Locate the cell with the specified text and output its (x, y) center coordinate. 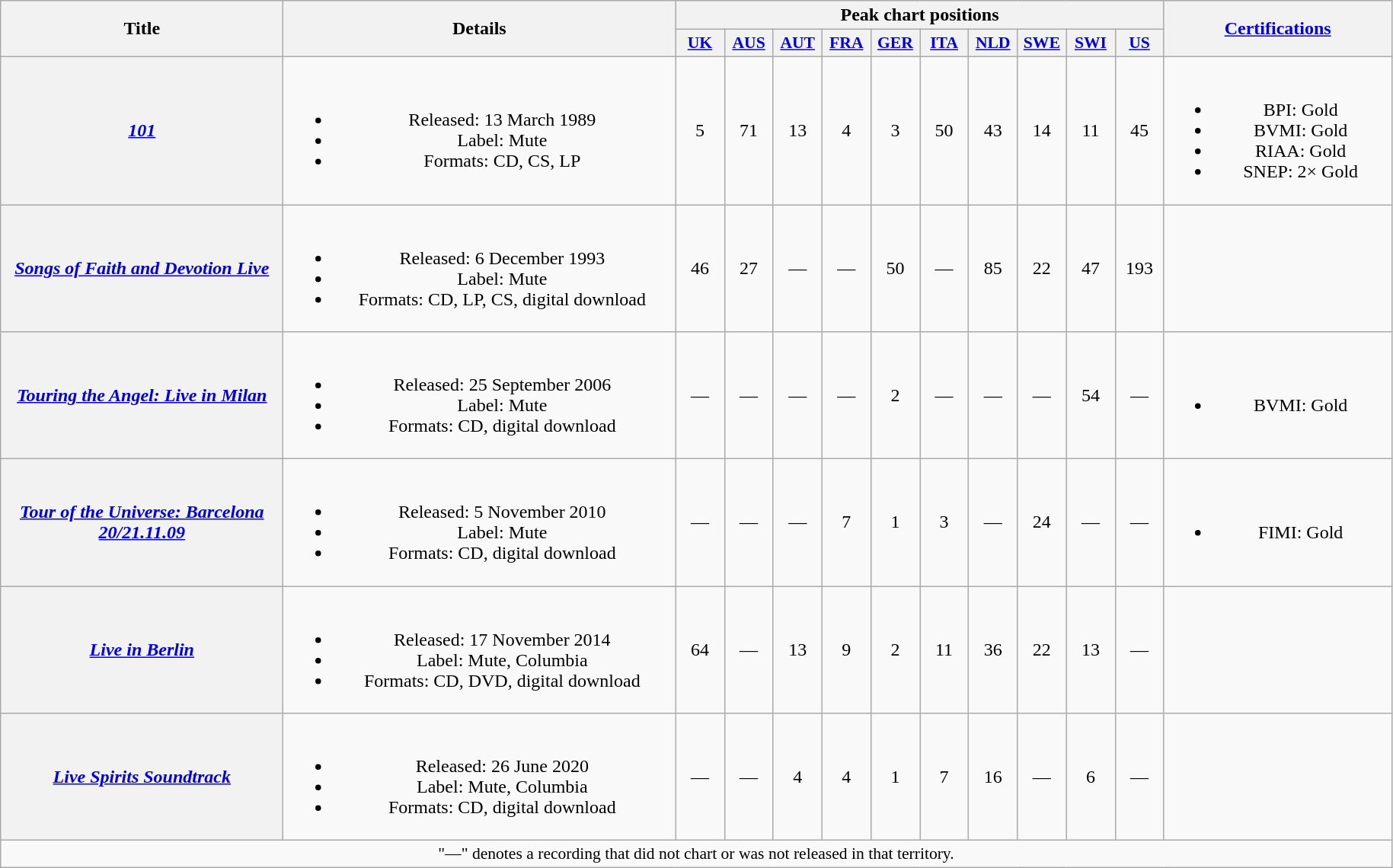
46 (700, 268)
43 (993, 130)
14 (1042, 130)
Title (142, 29)
NLD (993, 43)
Peak chart positions (920, 15)
FIMI: Gold (1278, 522)
SWI (1091, 43)
Live Spirits Soundtrack (142, 777)
Tour of the Universe: Barcelona 20/21.11.09 (142, 522)
AUS (749, 43)
FRA (846, 43)
AUT (797, 43)
Released: 6 December 1993Label: MuteFormats: CD, LP, CS, digital download (480, 268)
Released: 17 November 2014 Label: Mute, ColumbiaFormats: CD, DVD, digital download (480, 650)
9 (846, 650)
5 (700, 130)
UK (700, 43)
BVMI: Gold (1278, 396)
ITA (944, 43)
193 (1139, 268)
SWE (1042, 43)
64 (700, 650)
"—" denotes a recording that did not chart or was not released in that territory. (696, 854)
Released: 26 June 2020Label: Mute, ColumbiaFormats: CD, digital download (480, 777)
16 (993, 777)
Released: 5 November 2010 Label: MuteFormats: CD, digital download (480, 522)
GER (895, 43)
Details (480, 29)
45 (1139, 130)
54 (1091, 396)
Released: 13 March 1989 Label: MuteFormats: CD, CS, LP (480, 130)
71 (749, 130)
US (1139, 43)
Released: 25 September 2006 Label: MuteFormats: CD, digital download (480, 396)
24 (1042, 522)
Touring the Angel: Live in Milan (142, 396)
47 (1091, 268)
85 (993, 268)
Live in Berlin (142, 650)
BPI: GoldBVMI: GoldRIAA: GoldSNEP: 2× Gold (1278, 130)
101 (142, 130)
Certifications (1278, 29)
36 (993, 650)
Songs of Faith and Devotion Live (142, 268)
6 (1091, 777)
27 (749, 268)
